Scan for the cell matching the given text and deliver its (x, y) coordinate at center. 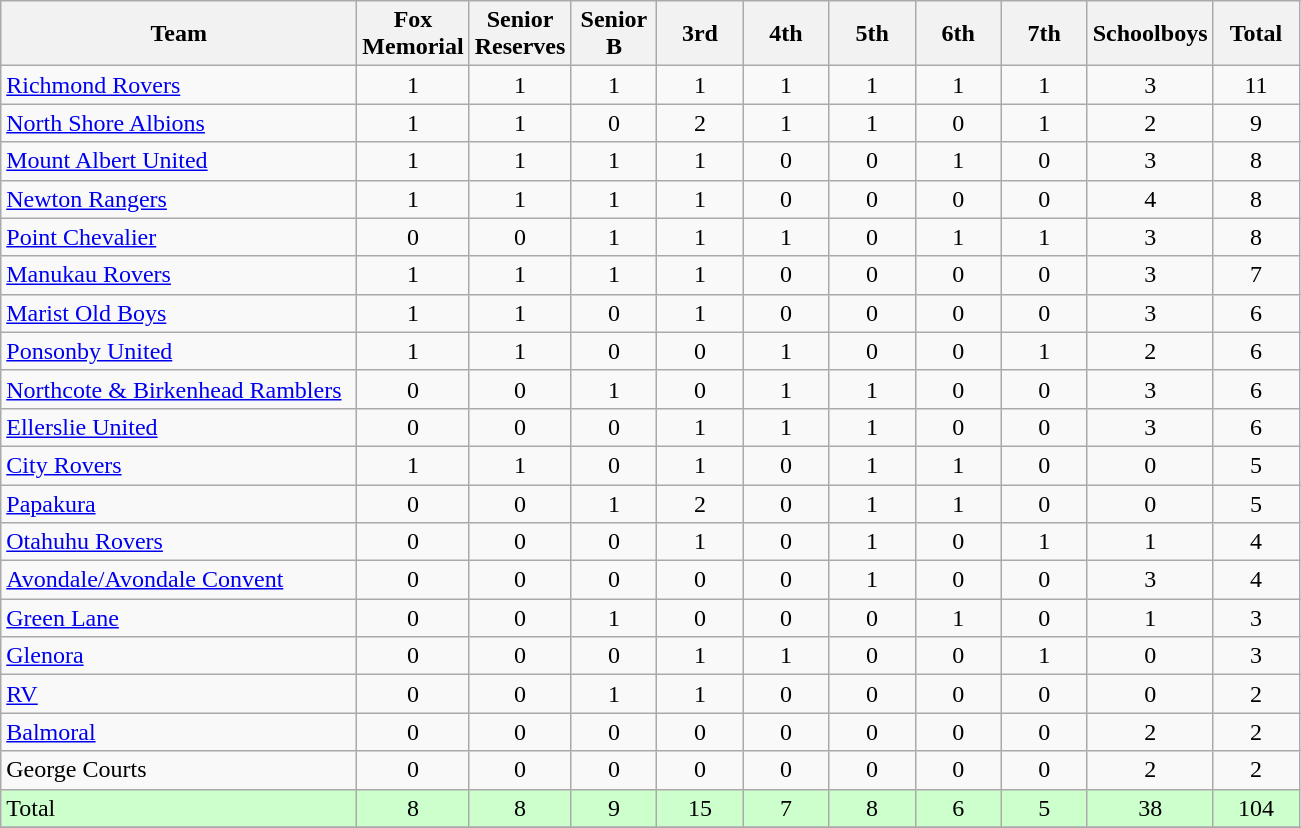
Green Lane (179, 618)
North Shore Albions (179, 123)
6th (958, 34)
Glenora (179, 656)
Senior Reserves (520, 34)
Point Chevalier (179, 237)
5th (872, 34)
Otahuhu Rovers (179, 542)
City Rovers (179, 465)
Avondale/Avondale Convent (179, 580)
3rd (700, 34)
38 (1150, 808)
Northcote & Birkenhead Ramblers (179, 389)
Schoolboys (1150, 34)
Marist Old Boys (179, 313)
Balmoral (179, 732)
104 (1256, 808)
Richmond Rovers (179, 85)
4th (786, 34)
George Courts (179, 770)
Newton Rangers (179, 199)
7th (1044, 34)
Senior B (614, 34)
Manukau Rovers (179, 275)
Ellerslie United (179, 427)
11 (1256, 85)
Papakura (179, 503)
Mount Albert United (179, 161)
Ponsonby United (179, 351)
15 (700, 808)
Team (179, 34)
RV (179, 694)
Fox Memorial (413, 34)
